Return the [x, y] coordinate for the center point of the cell that contains the specified text.  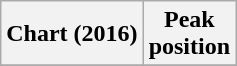
Peakposition [189, 34]
Chart (2016) [72, 34]
